Find where the given text appears and provide that cell's center as [x, y] coordinate. 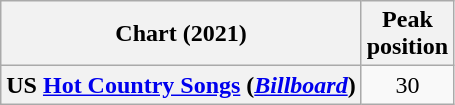
30 [407, 85]
US Hot Country Songs (Billboard) [181, 85]
Peakposition [407, 34]
Chart (2021) [181, 34]
